Locate the cell with the specified text and output its (x, y) center coordinate. 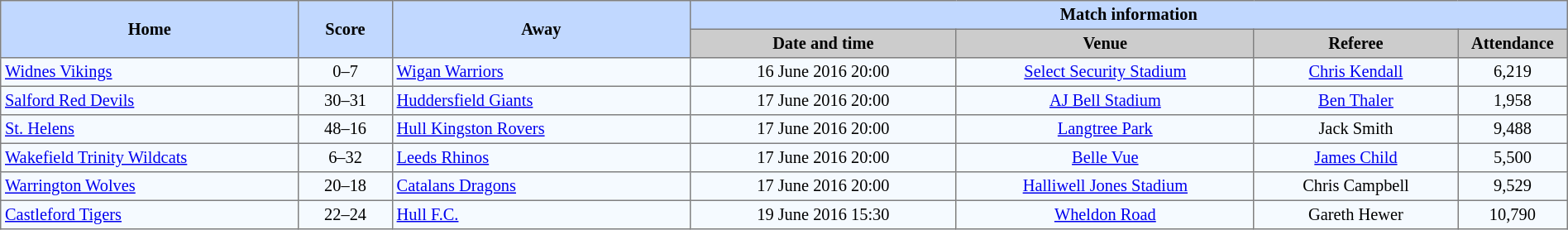
20–18 (346, 186)
Referee (1355, 43)
30–31 (346, 100)
Widnes Vikings (150, 72)
Warrington Wolves (150, 186)
Match information (1128, 15)
16 June 2016 20:00 (823, 72)
Ben Thaler (1355, 100)
10,790 (1513, 214)
19 June 2016 15:30 (823, 214)
Langtree Park (1105, 129)
Score (346, 30)
Select Security Stadium (1105, 72)
Salford Red Devils (150, 100)
22–24 (346, 214)
Halliwell Jones Stadium (1105, 186)
Venue (1105, 43)
9,488 (1513, 129)
6,219 (1513, 72)
Home (150, 30)
Attendance (1513, 43)
Hull F.C. (541, 214)
Wakefield Trinity Wildcats (150, 157)
6–32 (346, 157)
Wheldon Road (1105, 214)
9,529 (1513, 186)
Castleford Tigers (150, 214)
AJ Bell Stadium (1105, 100)
Date and time (823, 43)
St. Helens (150, 129)
0–7 (346, 72)
Jack Smith (1355, 129)
Belle Vue (1105, 157)
48–16 (346, 129)
5,500 (1513, 157)
Gareth Hewer (1355, 214)
James Child (1355, 157)
Chris Campbell (1355, 186)
1,958 (1513, 100)
Wigan Warriors (541, 72)
Away (541, 30)
Catalans Dragons (541, 186)
Huddersfield Giants (541, 100)
Chris Kendall (1355, 72)
Leeds Rhinos (541, 157)
Hull Kingston Rovers (541, 129)
